From the cell containing the given text, extract its center point as [X, Y] coordinate. 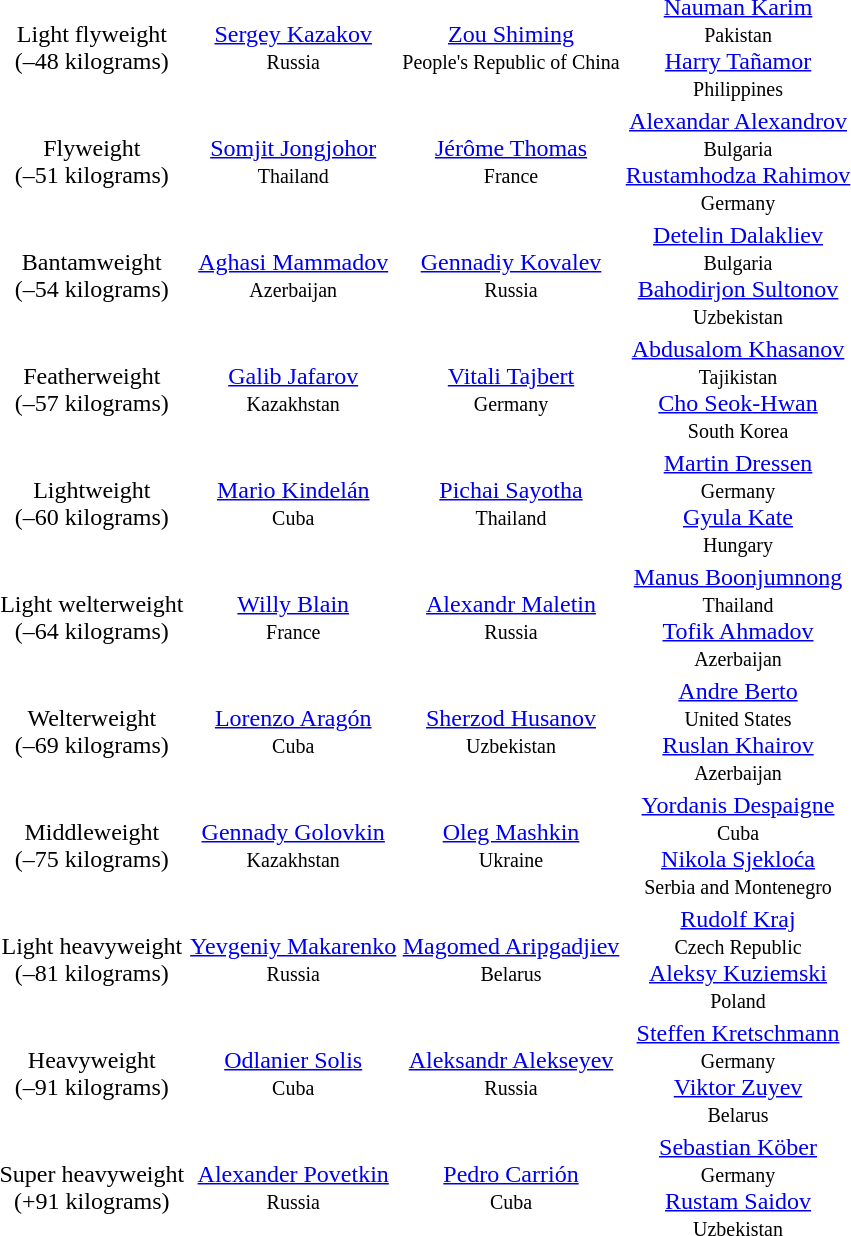
Vitali TajbertGermany [511, 390]
Galib JafarovKazakhstan [294, 390]
Mario KindelánCuba [294, 504]
Somjit JongjohorThailand [294, 162]
Yevgeniy MakarenkoRussia [294, 960]
Aghasi MammadovAzerbaijan [294, 276]
Odlanier SolisCuba [294, 1074]
Pichai SayothaThailand [511, 504]
Oleg MashkinUkraine [511, 846]
Sherzod HusanovUzbekistan [511, 732]
Alexandr MaletinRussia [511, 618]
Magomed AripgadjievBelarus [511, 960]
Gennadiy KovalevRussia [511, 276]
Lorenzo AragónCuba [294, 732]
Willy BlainFrance [294, 618]
Aleksandr AlekseyevRussia [511, 1074]
Jérôme ThomasFrance [511, 162]
Gennady GolovkinKazakhstan [294, 846]
